Pinpoint the cell where the given text exists, returning its (x, y) midpoint coordinate. 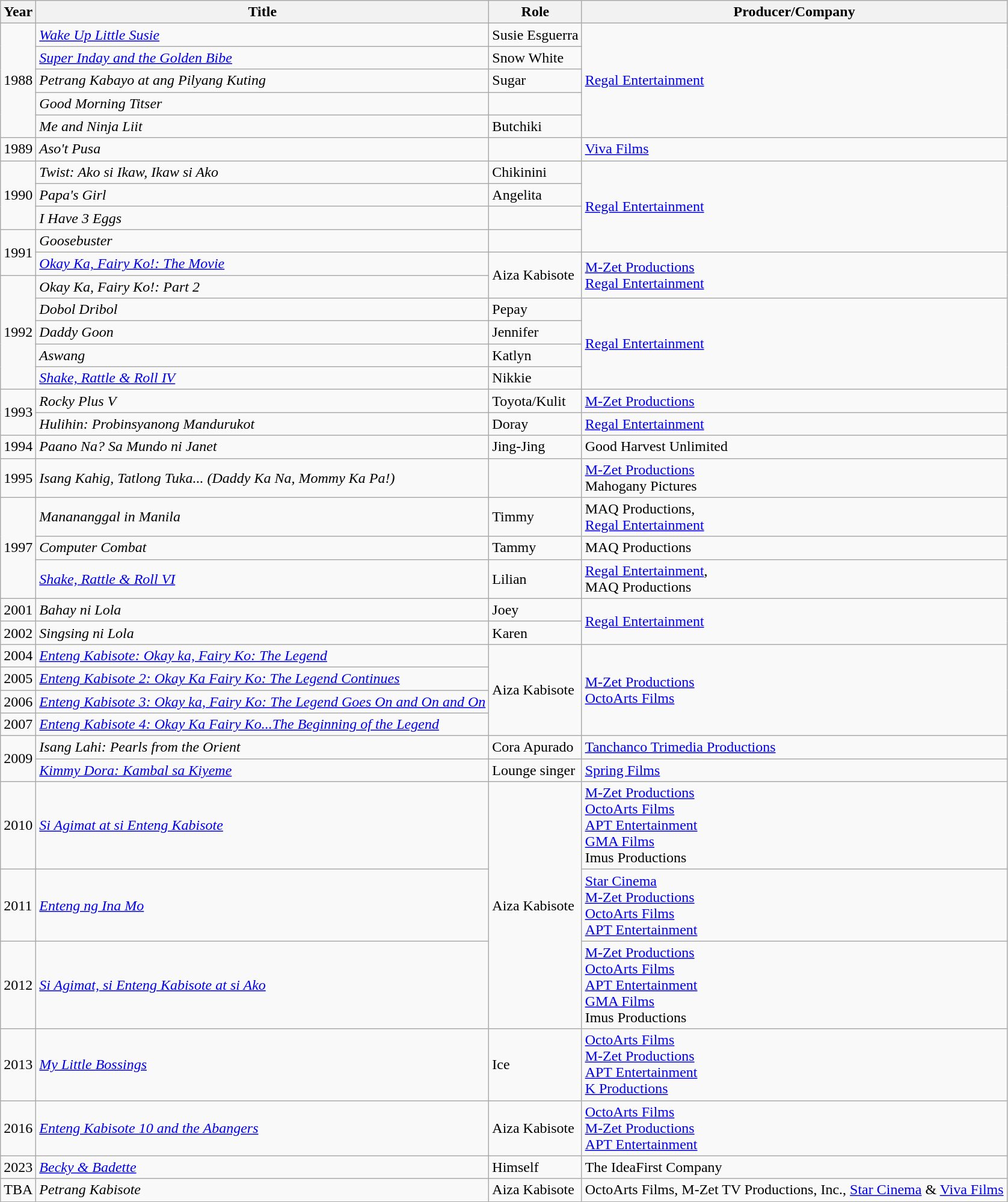
Lilian (535, 578)
Aswang (262, 355)
Enteng Kabisote 10 and the Abangers (262, 1128)
Tanchanco Trimedia Productions (794, 747)
Kimmy Dora: Kambal sa Kiyeme (262, 770)
Angelita (535, 195)
Toyota/Kulit (535, 401)
1997 (18, 548)
Isang Lahi: Pearls from the Orient (262, 747)
Me and Ninja Liit (262, 126)
Year (18, 12)
Petrang Kabisote (262, 1190)
Jing-Jing (535, 447)
MAQ Productions,Regal Entertainment (794, 517)
Petrang Kabayo at ang Pilyang Kuting (262, 81)
Enteng Kabisote 2: Okay Ka Fairy Ko: The Legend Continues (262, 678)
2007 (18, 725)
Dobol Dribol (262, 310)
OctoArts FilmsM-Zet ProductionsAPT EntertainmentK Productions (794, 1064)
The IdeaFirst Company (794, 1167)
Tammy (535, 548)
Good Morning Titser (262, 103)
Rocky Plus V (262, 401)
TBA (18, 1190)
Jennifer (535, 333)
Aso't Pusa (262, 149)
Producer/Company (794, 12)
Si Agimat at si Enteng Kabisote (262, 826)
1990 (18, 195)
Chikinini (535, 172)
2006 (18, 702)
Enteng Kabisote: Okay ka, Fairy Ko: The Legend (262, 655)
2001 (18, 610)
Okay Ka, Fairy Ko!: The Movie (262, 263)
Lounge singer (535, 770)
My Little Bossings (262, 1064)
2013 (18, 1064)
Enteng Kabisote 4: Okay Ka Fairy Ko...The Beginning of the Legend (262, 725)
1992 (18, 333)
1994 (18, 447)
2023 (18, 1167)
Bahay ni Lola (262, 610)
Enteng ng Ina Mo (262, 906)
Regal Entertainment,MAQ Productions (794, 578)
Super Inday and the Golden Bibe (262, 58)
Butchiki (535, 126)
Karen (535, 633)
Daddy Goon (262, 333)
1989 (18, 149)
Twist: Ako si Ikaw, Ikaw si Ako (262, 172)
Wake Up Little Susie (262, 35)
2009 (18, 759)
Sugar (535, 81)
I Have 3 Eggs (262, 218)
Doray (535, 424)
1995 (18, 477)
Singsing ni Lola (262, 633)
Isang Kahig, Tatlong Tuka... (Daddy Ka Na, Mommy Ka Pa!) (262, 477)
1988 (18, 81)
2002 (18, 633)
M-Zet ProductionsOctoArts Films (794, 690)
Shake, Rattle & Roll VI (262, 578)
Manananggal in Manila (262, 517)
Si Agimat, si Enteng Kabisote at si Ako (262, 985)
Becky & Badette (262, 1167)
Paano Na? Sa Mundo ni Janet (262, 447)
2005 (18, 678)
M-Zet Productions (794, 401)
Snow White (535, 58)
Enteng Kabisote 3: Okay ka, Fairy Ko: The Legend Goes On and On and On (262, 702)
Ice (535, 1064)
Cora Apurado (535, 747)
2016 (18, 1128)
2012 (18, 985)
Computer Combat (262, 548)
Timmy (535, 517)
Susie Esguerra (535, 35)
Pepay (535, 310)
Nikkie (535, 378)
2011 (18, 906)
Spring Films (794, 770)
OctoArts FilmsM-Zet ProductionsAPT Entertainment (794, 1128)
Good Harvest Unlimited (794, 447)
Katlyn (535, 355)
Title (262, 12)
Viva Films (794, 149)
1991 (18, 252)
Papa's Girl (262, 195)
2010 (18, 826)
Himself (535, 1167)
OctoArts Films, M-Zet TV Productions, Inc., Star Cinema & Viva Films (794, 1190)
Hulihin: Probinsyanong Mandurukot (262, 424)
Role (535, 12)
Star CinemaM-Zet ProductionsOctoArts FilmsAPT Entertainment (794, 906)
Okay Ka, Fairy Ko!: Part 2 (262, 287)
Joey (535, 610)
Shake, Rattle & Roll IV (262, 378)
M-Zet ProductionsMahogany Pictures (794, 477)
M-Zet ProductionsRegal Entertainment (794, 275)
1993 (18, 412)
Goosebuster (262, 241)
MAQ Productions (794, 548)
2004 (18, 655)
